Detect which cell encompasses the target text, then output its (x, y) center coordinate. 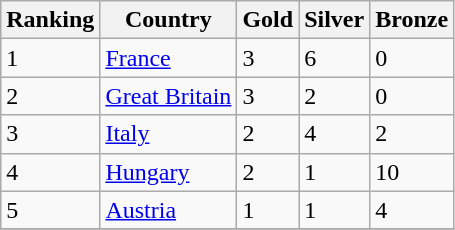
Bronze (412, 20)
Ranking (50, 20)
Gold (268, 20)
10 (412, 172)
Austria (168, 210)
6 (334, 58)
Country (168, 20)
France (168, 58)
5 (50, 210)
Hungary (168, 172)
Italy (168, 134)
Silver (334, 20)
Great Britain (168, 96)
